From the cell containing the given text, extract its center point as [x, y] coordinate. 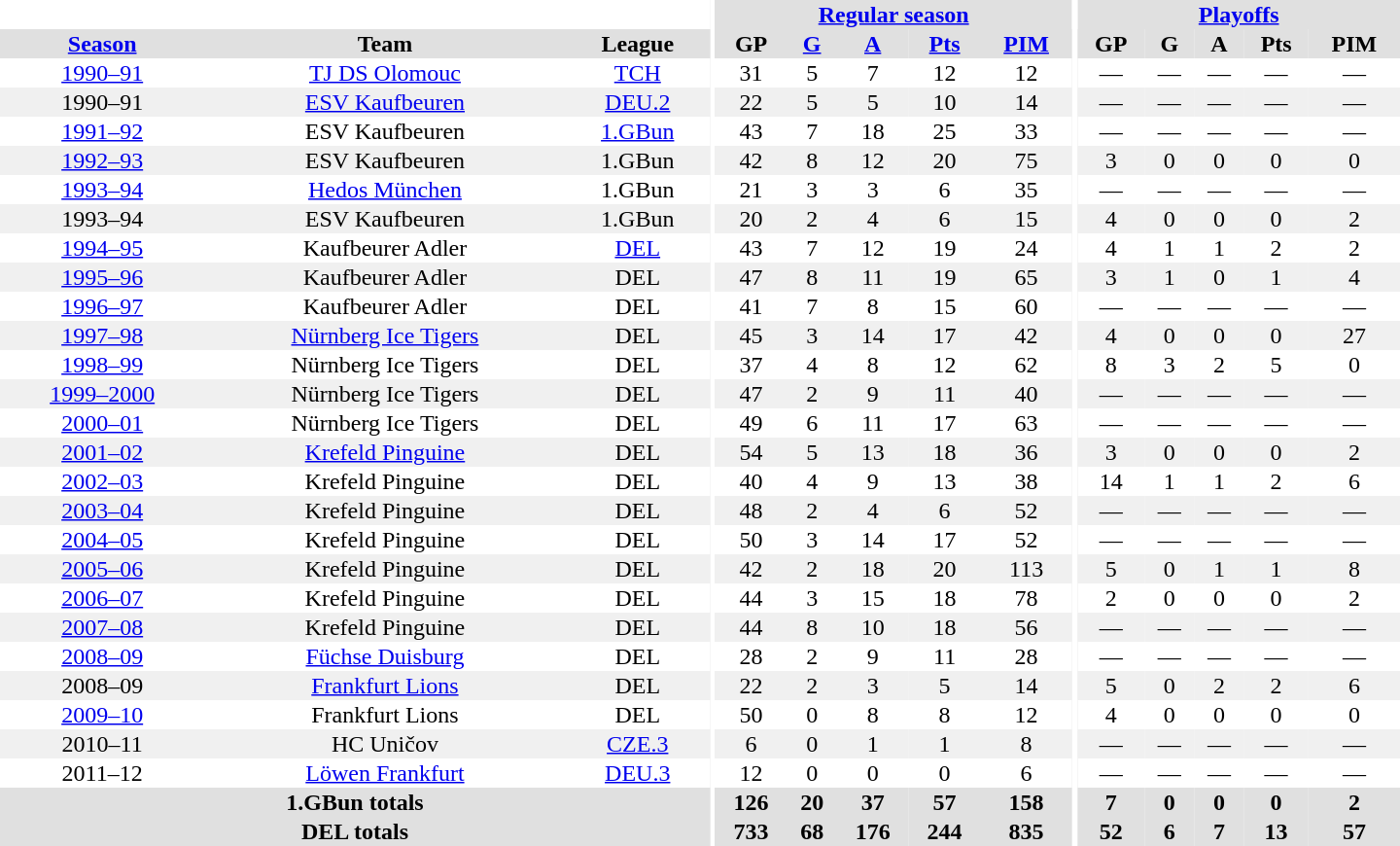
21 [752, 190]
1996–97 [102, 306]
733 [752, 831]
27 [1354, 335]
TCH [638, 73]
113 [1027, 569]
Regular season [894, 15]
25 [945, 131]
DEL totals [355, 831]
1998–99 [102, 365]
62 [1027, 365]
2000–01 [102, 423]
Season [102, 44]
DEU.3 [638, 773]
1992–93 [102, 160]
65 [1027, 277]
Team [385, 44]
1994–95 [102, 248]
35 [1027, 190]
176 [873, 831]
2002–03 [102, 481]
36 [1027, 452]
2001–02 [102, 452]
33 [1027, 131]
56 [1027, 627]
45 [752, 335]
244 [945, 831]
24 [1027, 248]
54 [752, 452]
TJ DS Olomouc [385, 73]
126 [752, 802]
DEU.2 [638, 102]
Playoffs [1239, 15]
835 [1027, 831]
75 [1027, 160]
HC Uničov [385, 744]
1999–2000 [102, 394]
1991–92 [102, 131]
63 [1027, 423]
Löwen Frankfurt [385, 773]
68 [813, 831]
38 [1027, 481]
2005–06 [102, 569]
2010–11 [102, 744]
41 [752, 306]
48 [752, 511]
CZE.3 [638, 744]
Hedos München [385, 190]
League [638, 44]
1.GBun totals [355, 802]
2003–04 [102, 511]
2009–10 [102, 715]
78 [1027, 598]
49 [752, 423]
2004–05 [102, 540]
1995–96 [102, 277]
1997–98 [102, 335]
158 [1027, 802]
2006–07 [102, 598]
2007–08 [102, 627]
Füchse Duisburg [385, 656]
2011–12 [102, 773]
60 [1027, 306]
31 [752, 73]
